Find where the given text appears and provide that cell's center as (X, Y) coordinate. 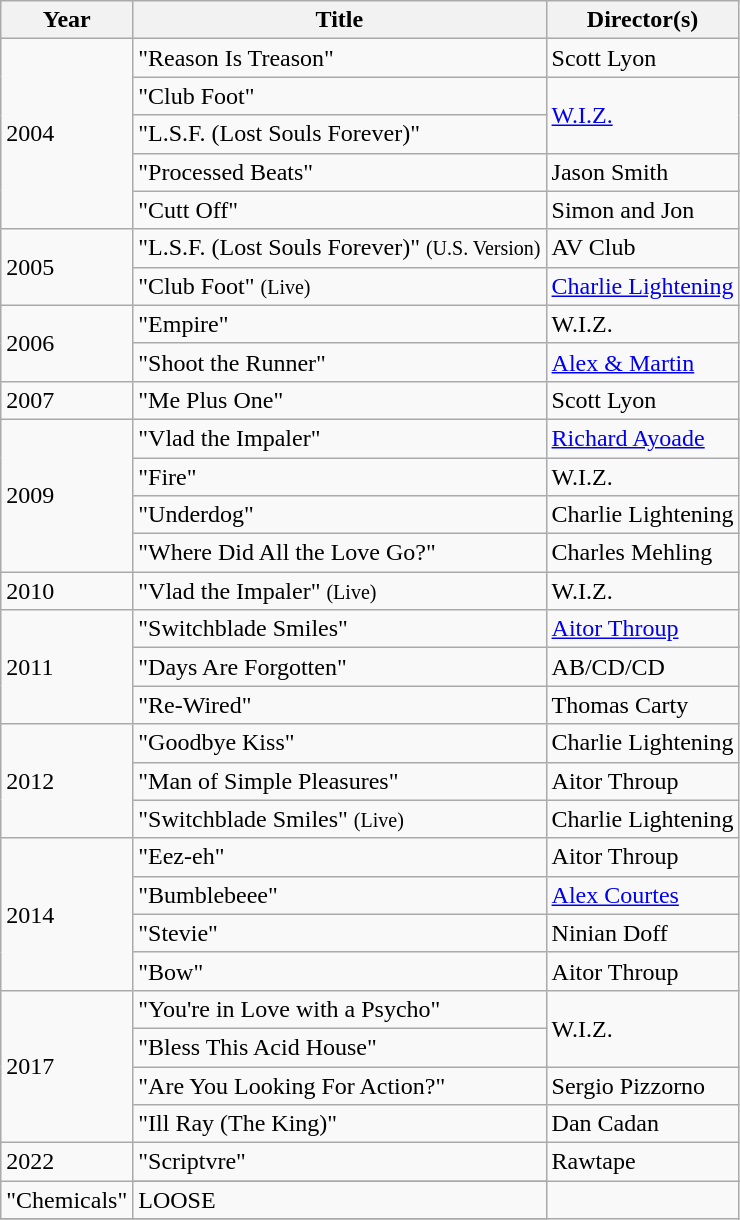
"Switchblade Smiles" (340, 629)
Title (340, 20)
"Club Foot" (Live) (340, 286)
Charles Mehling (642, 553)
"Switchblade Smiles" (Live) (340, 819)
2012 (67, 781)
"Me Plus One" (340, 400)
AV Club (642, 248)
2005 (67, 267)
"Shoot the Runner" (340, 362)
2014 (67, 914)
"Ill Ray (The King)" (340, 1124)
2011 (67, 667)
"Cutt Off" (340, 210)
"Bow" (340, 971)
"L.S.F. (Lost Souls Forever)" (340, 134)
"Fire" (340, 477)
Dan Cadan (642, 1124)
Richard Ayoade (642, 438)
2007 (67, 400)
"Eez-eh" (340, 857)
Jason Smith (642, 172)
Alex & Martin (642, 362)
"Scriptvre" (340, 1162)
"Days Are Forgotten" (340, 667)
"Bumblebeee" (340, 895)
Sergio Pizzorno (642, 1085)
"Where Did All the Love Go?" (340, 553)
Ninian Doff (642, 933)
"Reason Is Treason" (340, 58)
AB/CD/CD (642, 667)
"Vlad the Impaler" (340, 438)
"L.S.F. (Lost Souls Forever)" (U.S. Version) (340, 248)
"Club Foot" (340, 96)
Rawtape (642, 1162)
2004 (67, 134)
2017 (67, 1066)
Thomas Carty (642, 705)
"Empire" (340, 324)
"Man of Simple Pleasures" (340, 781)
Simon and Jon (642, 210)
"Stevie" (340, 933)
"Vlad the Impaler" (Live) (340, 591)
"Goodbye Kiss" (340, 743)
2009 (67, 495)
"Are You Looking For Action?" (340, 1085)
2006 (67, 343)
"Underdog" (340, 515)
LOOSE (340, 1200)
Year (67, 20)
"Bless This Acid House" (340, 1047)
"Processed Beats" (340, 172)
"Chemicals" (67, 1200)
Director(s) (642, 20)
2022 (67, 1162)
2010 (67, 591)
"You're in Love with a Psycho" (340, 1009)
Alex Courtes (642, 895)
"Re-Wired" (340, 705)
